For the text-containing cell, return its midpoint in [x, y] coordinate format. 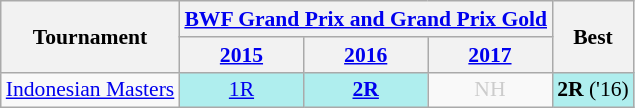
2015 [241, 55]
2016 [366, 55]
2R ('16) [593, 90]
NH [490, 90]
BWF Grand Prix and Grand Prix Gold [366, 19]
1R [241, 90]
2R [366, 90]
Best [593, 36]
2017 [490, 55]
Indonesian Masters [90, 90]
Tournament [90, 36]
